Find where the given text appears and provide that cell's center as (x, y) coordinate. 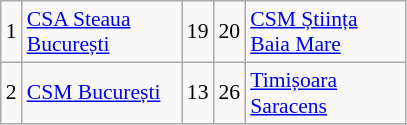
CSA Steaua București (102, 32)
CSM București (102, 92)
1 (12, 32)
26 (230, 92)
19 (198, 32)
CSM Știința Baia Mare (325, 32)
2 (12, 92)
20 (230, 32)
Timișoara Saracens (325, 92)
13 (198, 92)
